Provide the (X, Y) coordinate of the cell's center where the given text is located.  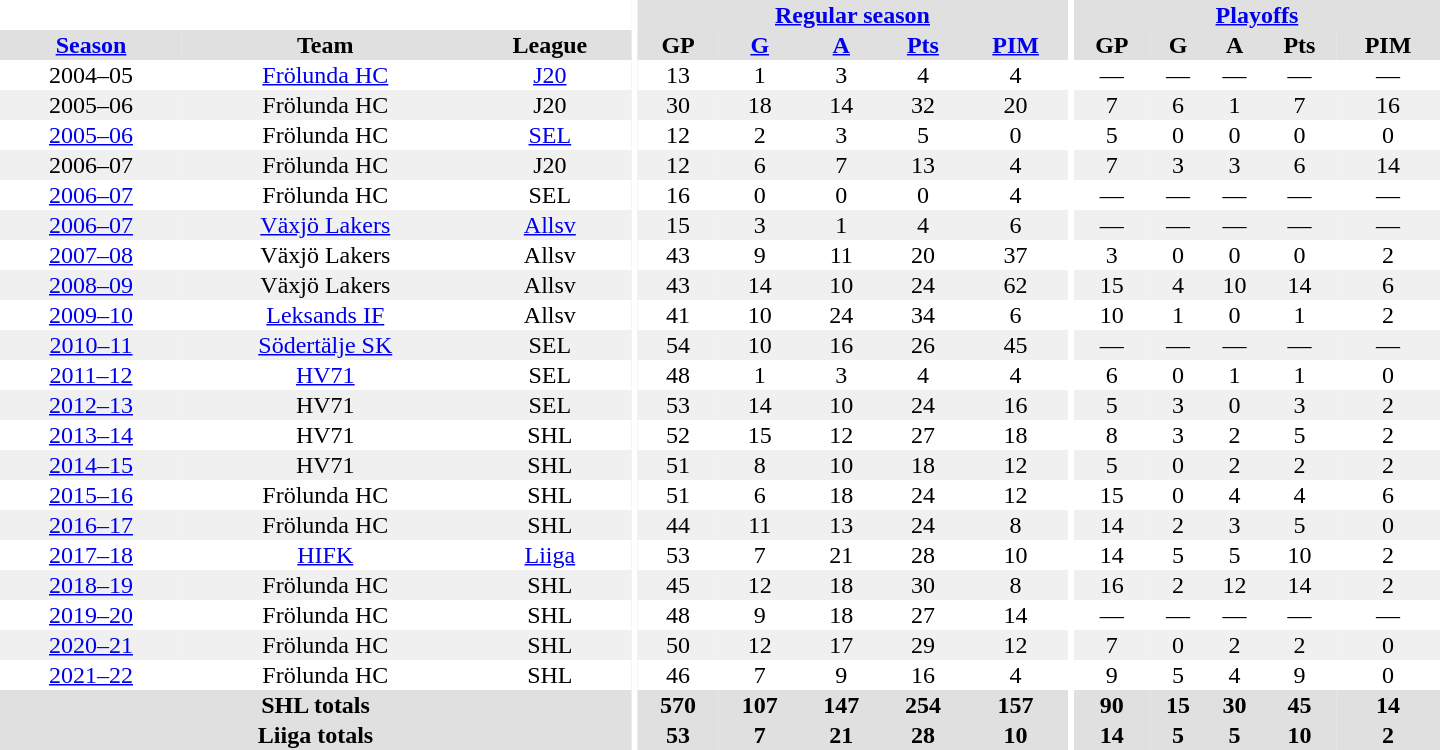
2004–05 (91, 75)
2019–20 (91, 615)
17 (842, 645)
254 (923, 705)
157 (1016, 705)
2009–10 (91, 315)
2007–08 (91, 255)
34 (923, 315)
Playoffs (1257, 15)
90 (1112, 705)
46 (678, 675)
Liiga (550, 555)
2011–12 (91, 375)
SHL totals (316, 705)
2016–17 (91, 525)
62 (1016, 285)
2017–18 (91, 555)
Södertälje SK (326, 345)
2010–11 (91, 345)
44 (678, 525)
107 (760, 705)
147 (842, 705)
2008–09 (91, 285)
52 (678, 435)
Regular season (852, 15)
570 (678, 705)
2014–15 (91, 465)
37 (1016, 255)
54 (678, 345)
Season (91, 45)
26 (923, 345)
League (550, 45)
2018–19 (91, 585)
HIFK (326, 555)
2013–14 (91, 435)
2021–22 (91, 675)
29 (923, 645)
Leksands IF (326, 315)
41 (678, 315)
50 (678, 645)
2020–21 (91, 645)
Liiga totals (316, 735)
Team (326, 45)
2012–13 (91, 405)
2015–16 (91, 495)
32 (923, 105)
